Find where the given text appears and provide that cell's center as [x, y] coordinate. 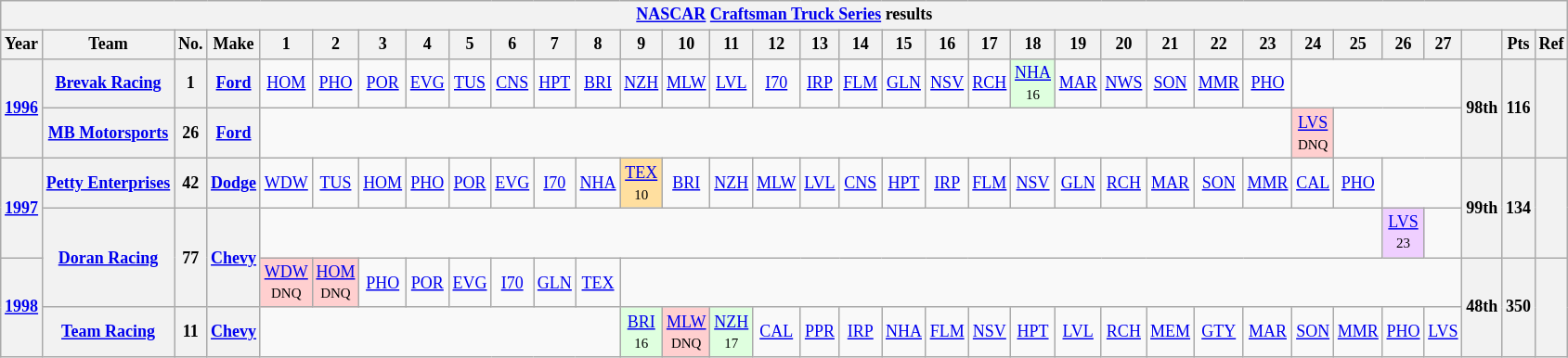
NHA16 [1033, 83]
TEX10 [641, 183]
MEM [1171, 332]
PPR [820, 332]
1996 [22, 108]
77 [191, 258]
8 [598, 45]
15 [904, 45]
25 [1357, 45]
LVSDNQ [1313, 134]
WDW [286, 183]
20 [1123, 45]
350 [1519, 308]
NWS [1123, 83]
10 [687, 45]
3 [382, 45]
22 [1218, 45]
9 [641, 45]
18 [1033, 45]
17 [990, 45]
Team Racing [108, 332]
21 [1171, 45]
Petty Enterprises [108, 183]
12 [776, 45]
LVS23 [1404, 233]
1997 [22, 208]
16 [947, 45]
Make [234, 45]
1998 [22, 308]
2 [336, 45]
GTY [1218, 332]
98th [1482, 108]
5 [470, 45]
LVS [1443, 332]
48th [1482, 308]
23 [1268, 45]
13 [820, 45]
Pts [1519, 45]
MB Motorsports [108, 134]
No. [191, 45]
7 [555, 45]
134 [1519, 208]
NZH17 [732, 332]
TEX [598, 283]
Year [22, 45]
WDWDNQ [286, 283]
Brevak Racing [108, 83]
Dodge [234, 183]
4 [427, 45]
Team [108, 45]
24 [1313, 45]
Doran Racing [108, 258]
116 [1519, 108]
27 [1443, 45]
14 [861, 45]
NASCAR Craftsman Truck Series results [784, 15]
BRI16 [641, 332]
19 [1078, 45]
6 [512, 45]
HOMDNQ [336, 283]
99th [1482, 208]
42 [191, 183]
Ref [1551, 45]
MLWDNQ [687, 332]
